For the text-containing cell, return its midpoint in (x, y) coordinate format. 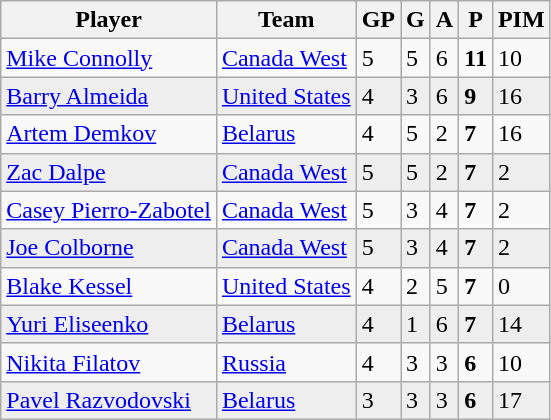
G (416, 20)
0 (521, 286)
A (444, 20)
1 (416, 324)
Mike Connolly (109, 58)
17 (521, 400)
Russia (286, 362)
Player (109, 20)
PIM (521, 20)
14 (521, 324)
Joe Colborne (109, 248)
Zac Dalpe (109, 172)
P (476, 20)
9 (476, 96)
Blake Kessel (109, 286)
Casey Pierro-Zabotel (109, 210)
Barry Almeida (109, 96)
Yuri Eliseenko (109, 324)
11 (476, 58)
GP (378, 20)
Pavel Razvodovski (109, 400)
Nikita Filatov (109, 362)
Team (286, 20)
Artem Demkov (109, 134)
